Return (X, Y) of the center of cell containing provided text 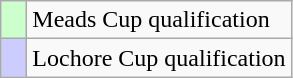
Lochore Cup qualification (159, 58)
Meads Cup qualification (159, 20)
